Provide the [X, Y] coordinate of the cell's center where the given text is located.  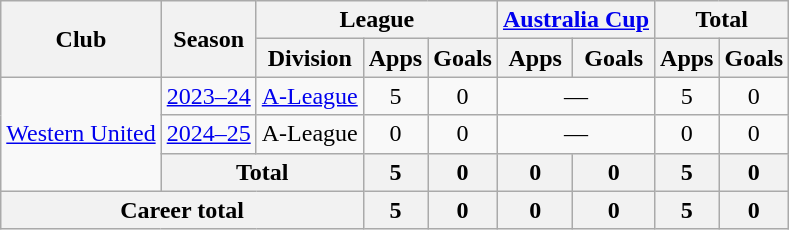
Division [310, 58]
Club [81, 39]
Season [208, 39]
2023–24 [208, 96]
League [376, 20]
2024–25 [208, 134]
Career total [182, 210]
Australia Cup [576, 20]
Western United [81, 134]
